Output the (X, Y) coordinate of the center of the cell containing the given text.  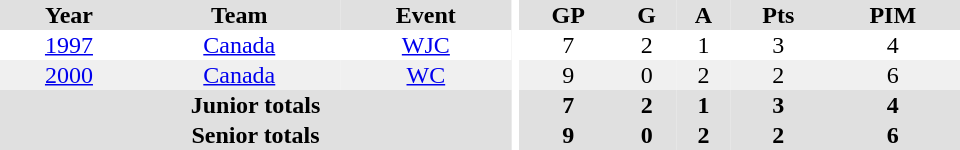
1997 (69, 45)
Senior totals (256, 135)
G (646, 15)
Team (240, 15)
A (704, 15)
PIM (893, 15)
GP (568, 15)
Pts (778, 15)
Junior totals (256, 105)
WC (426, 75)
WJC (426, 45)
Event (426, 15)
Year (69, 15)
2000 (69, 75)
